Provide the (x, y) coordinate of the cell's center where the given text is located.  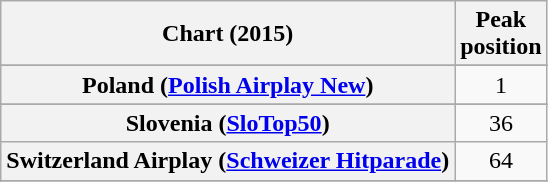
64 (501, 161)
Peakposition (501, 34)
Switzerland Airplay (Schweizer Hitparade) (228, 161)
36 (501, 123)
Slovenia (SloTop50) (228, 123)
Chart (2015) (228, 34)
1 (501, 85)
Poland (Polish Airplay New) (228, 85)
